Extract the [X, Y] coordinate from the center of the cell holding the provided text.  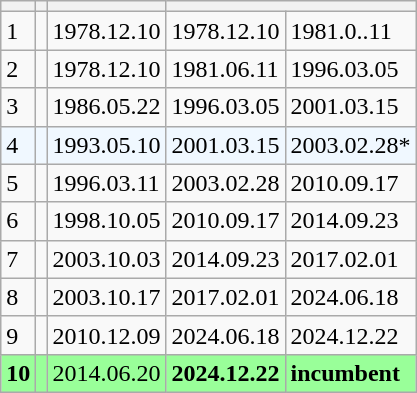
1986.05.22 [106, 107]
10 [18, 373]
2 [18, 69]
1993.05.10 [106, 145]
1 [18, 31]
2003.10.17 [106, 297]
2003.10.03 [106, 259]
2010.12.09 [106, 335]
2014.06.20 [106, 373]
1981.0..11 [350, 31]
7 [18, 259]
2003.02.28* [350, 145]
1981.06.11 [226, 69]
1998.10.05 [106, 221]
5 [18, 183]
9 [18, 335]
6 [18, 221]
8 [18, 297]
2003.02.28 [226, 183]
4 [18, 145]
3 [18, 107]
1996.03.11 [106, 183]
incumbent [350, 373]
